Scan for the cell matching the given text and deliver its (X, Y) coordinate at center. 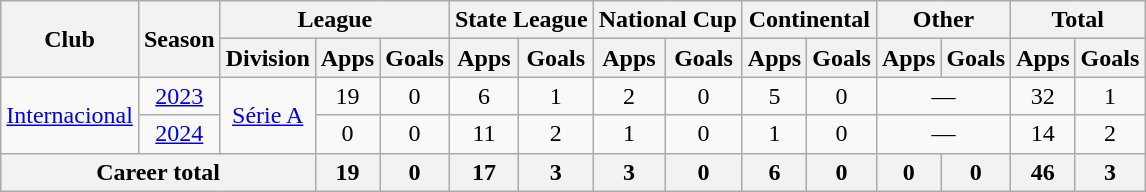
11 (484, 134)
2023 (179, 96)
32 (1043, 96)
Série A (268, 115)
2024 (179, 134)
Other (943, 20)
5 (774, 96)
National Cup (668, 20)
14 (1043, 134)
Season (179, 39)
Continental (809, 20)
Club (70, 39)
Internacional (70, 115)
46 (1043, 172)
Career total (158, 172)
Total (1078, 20)
State League (521, 20)
Division (268, 58)
League (334, 20)
17 (484, 172)
